For the text-containing cell, return its midpoint in [X, Y] coordinate format. 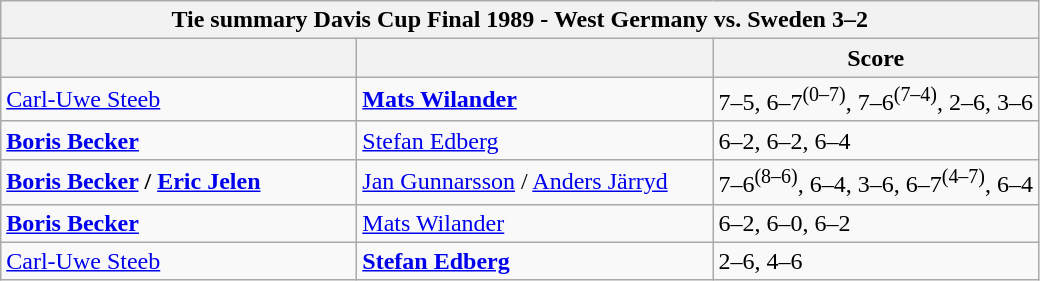
7–5, 6–7(0–7), 7–6(7–4), 2–6, 3–6 [876, 100]
6–2, 6–0, 6–2 [876, 223]
Score [876, 58]
Jan Gunnarsson / Anders Järryd [535, 182]
2–6, 4–6 [876, 261]
6–2, 6–2, 6–4 [876, 140]
Boris Becker / Eric Jelen [179, 182]
Tie summary Davis Cup Final 1989 - West Germany vs. Sweden 3–2 [520, 20]
7–6(8–6), 6–4, 3–6, 6–7(4–7), 6–4 [876, 182]
